Identify which cell holds the provided text, then report its (X, Y) central coordinate. 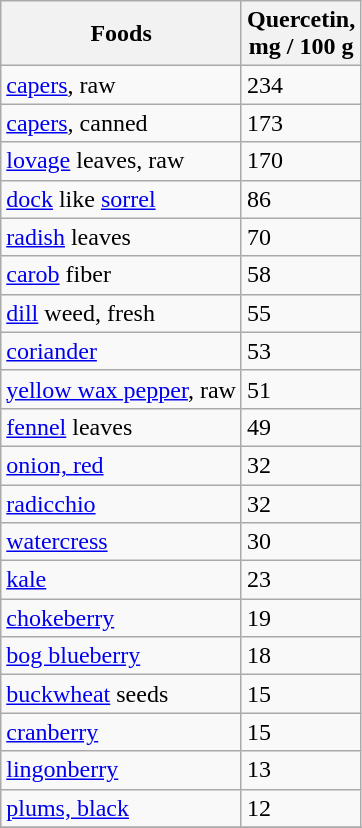
55 (300, 313)
dill weed, fresh (122, 313)
lingonberry (122, 770)
radicchio (122, 503)
lovage leaves, raw (122, 161)
coriander (122, 351)
cranberry (122, 732)
dock like sorrel (122, 199)
18 (300, 656)
58 (300, 275)
170 (300, 161)
onion, red (122, 465)
capers, canned (122, 123)
13 (300, 770)
173 (300, 123)
capers, raw (122, 85)
radish leaves (122, 237)
plums, black (122, 808)
fennel leaves (122, 427)
kale (122, 580)
bog blueberry (122, 656)
70 (300, 237)
yellow wax pepper, raw (122, 389)
234 (300, 85)
51 (300, 389)
Foods (122, 34)
49 (300, 427)
watercress (122, 542)
23 (300, 580)
53 (300, 351)
buckwheat seeds (122, 694)
19 (300, 618)
12 (300, 808)
chokeberry (122, 618)
86 (300, 199)
Quercetin,mg / 100 g (300, 34)
carob fiber (122, 275)
30 (300, 542)
